Find where the given text appears and provide that cell's center as [X, Y] coordinate. 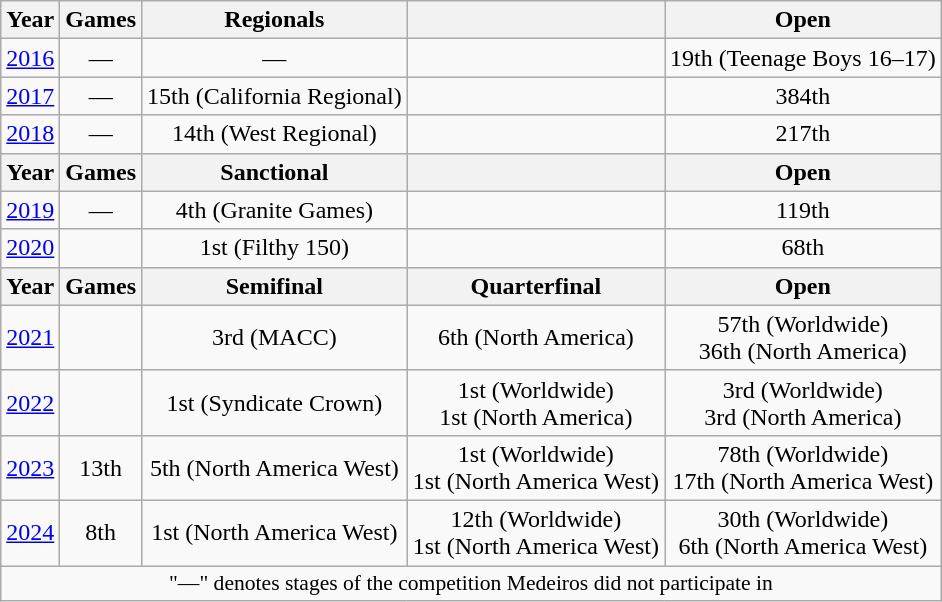
Sanctional [275, 172]
8th [101, 532]
78th (Worldwide)17th (North America West) [802, 468]
1st (North America West) [275, 532]
2016 [30, 58]
1st (Filthy 150) [275, 248]
19th (Teenage Boys 16–17) [802, 58]
2021 [30, 338]
2018 [30, 134]
119th [802, 210]
2023 [30, 468]
Quarterfinal [536, 286]
2022 [30, 402]
3rd (MACC) [275, 338]
2017 [30, 96]
Semifinal [275, 286]
3rd (Worldwide)3rd (North America) [802, 402]
12th (Worldwide)1st (North America West) [536, 532]
14th (West Regional) [275, 134]
4th (Granite Games) [275, 210]
384th [802, 96]
Regionals [275, 20]
30th (Worldwide)6th (North America West) [802, 532]
"—" denotes stages of the competition Medeiros did not participate in [471, 584]
13th [101, 468]
217th [802, 134]
1st (Syndicate Crown) [275, 402]
1st (Worldwide)1st (North America) [536, 402]
2020 [30, 248]
2019 [30, 210]
1st (Worldwide)1st (North America West) [536, 468]
5th (North America West) [275, 468]
6th (North America) [536, 338]
15th (California Regional) [275, 96]
57th (Worldwide)36th (North America) [802, 338]
2024 [30, 532]
68th [802, 248]
